Return [x, y] of the center of cell containing provided text 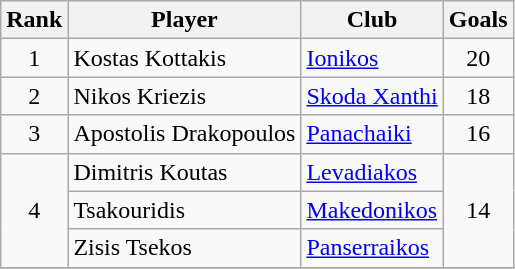
Zisis Tsekos [184, 248]
Goals [478, 20]
Club [372, 20]
20 [478, 58]
Nikos Kriezis [184, 96]
14 [478, 210]
Dimitris Koutas [184, 172]
Kostas Kottakis [184, 58]
3 [34, 134]
2 [34, 96]
4 [34, 210]
Skoda Xanthi [372, 96]
Panserraikos [372, 248]
Player [184, 20]
Levadiakos [372, 172]
Makedonikos [372, 210]
1 [34, 58]
16 [478, 134]
Panachaiki [372, 134]
Apostolis Drakopoulos [184, 134]
18 [478, 96]
Tsakouridis [184, 210]
Ionikos [372, 58]
Rank [34, 20]
